Scan for the cell matching the given text and deliver its (x, y) coordinate at center. 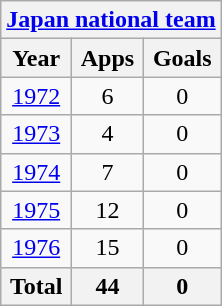
4 (108, 134)
1975 (36, 210)
Japan national team (111, 20)
1972 (36, 96)
6 (108, 96)
Total (36, 286)
15 (108, 248)
1974 (36, 172)
7 (108, 172)
12 (108, 210)
Year (36, 58)
Apps (108, 58)
44 (108, 286)
1976 (36, 248)
1973 (36, 134)
Goals (182, 58)
